Return the [X, Y] coordinate for the center point of the cell that contains the specified text.  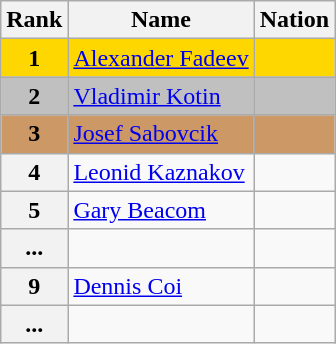
Vladimir Kotin [161, 96]
Dennis Coi [161, 286]
4 [34, 172]
1 [34, 58]
Name [161, 20]
Nation [294, 20]
Gary Beacom [161, 210]
Alexander Fadeev [161, 58]
5 [34, 210]
Josef Sabovcik [161, 134]
Leonid Kaznakov [161, 172]
2 [34, 96]
Rank [34, 20]
9 [34, 286]
3 [34, 134]
